Determine the [X, Y] coordinate at the center of the cell enclosing the given text.  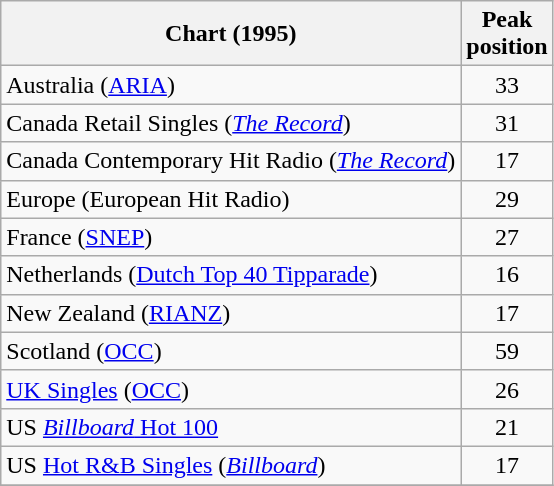
Chart (1995) [231, 34]
Scotland (OCC) [231, 351]
27 [507, 237]
New Zealand (RIANZ) [231, 313]
Canada Retail Singles (The Record) [231, 123]
21 [507, 427]
59 [507, 351]
Netherlands (Dutch Top 40 Tipparade) [231, 275]
UK Singles (OCC) [231, 389]
29 [507, 199]
33 [507, 85]
France (SNEP) [231, 237]
26 [507, 389]
Australia (ARIA) [231, 85]
31 [507, 123]
16 [507, 275]
Europe (European Hit Radio) [231, 199]
US Billboard Hot 100 [231, 427]
US Hot R&B Singles (Billboard) [231, 465]
Canada Contemporary Hit Radio (The Record) [231, 161]
Peakposition [507, 34]
